Scan for the cell matching the given text and deliver its [X, Y] coordinate at center. 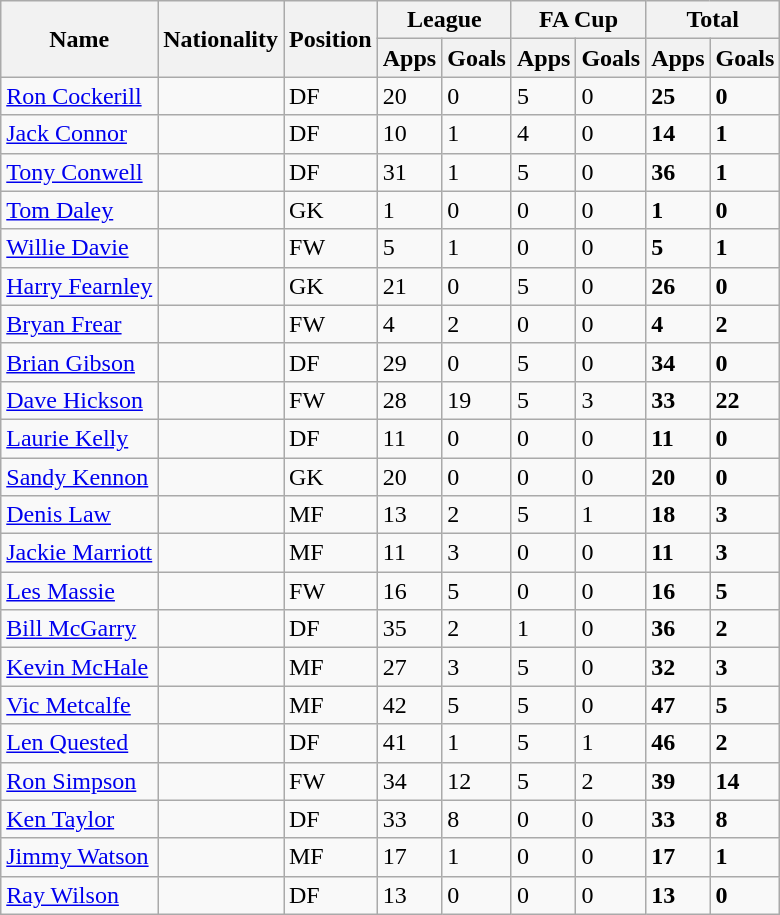
Dave Hickson [80, 400]
18 [678, 515]
26 [678, 286]
Bill McGarry [80, 629]
Tony Conwell [80, 172]
Name [80, 39]
Bryan Frear [80, 324]
25 [678, 96]
FA Cup [578, 20]
10 [409, 134]
Tom Daley [80, 210]
Les Massie [80, 591]
Ken Taylor [80, 819]
Jackie Marriott [80, 553]
Vic Metcalfe [80, 705]
Willie Davie [80, 248]
Laurie Kelly [80, 438]
27 [409, 667]
42 [409, 705]
21 [409, 286]
41 [409, 743]
Kevin McHale [80, 667]
Total [713, 20]
Sandy Kennon [80, 477]
19 [477, 400]
Ron Cockerill [80, 96]
46 [678, 743]
League [444, 20]
Jack Connor [80, 134]
Brian Gibson [80, 362]
Position [331, 39]
28 [409, 400]
Nationality [221, 39]
39 [678, 781]
Ray Wilson [80, 895]
47 [678, 705]
29 [409, 362]
32 [678, 667]
Ron Simpson [80, 781]
Len Quested [80, 743]
35 [409, 629]
31 [409, 172]
Denis Law [80, 515]
22 [745, 400]
Harry Fearnley [80, 286]
12 [477, 781]
Jimmy Watson [80, 857]
